Determine the (x, y) coordinate at the center of the cell enclosing the given text.  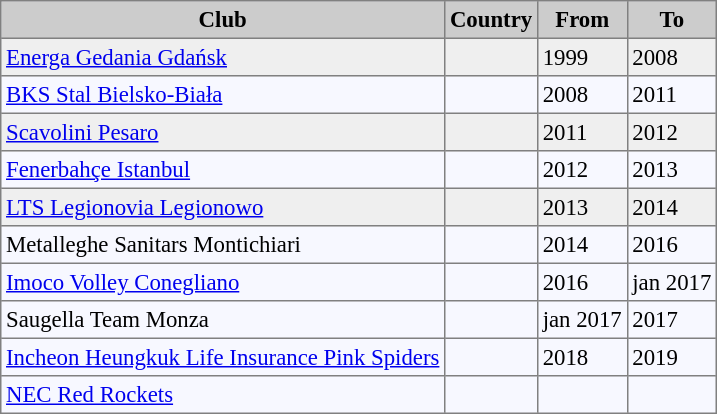
Fenerbahçe Istanbul (223, 170)
Energa Gedania Gdańsk (223, 57)
Imoco Volley Conegliano (223, 282)
Club (223, 20)
2019 (672, 357)
To (672, 20)
NEC Red Rockets (223, 395)
1999 (582, 57)
Metalleghe Sanitars Montichiari (223, 245)
From (582, 20)
Saugella Team Monza (223, 320)
BKS Stal Bielsko-Biała (223, 95)
2018 (582, 357)
LTS Legionovia Legionowo (223, 207)
Incheon Heungkuk Life Insurance Pink Spiders (223, 357)
Country (492, 20)
2017 (672, 320)
Scavolini Pesaro (223, 132)
